Scan for the cell matching the given text and deliver its (x, y) coordinate at center. 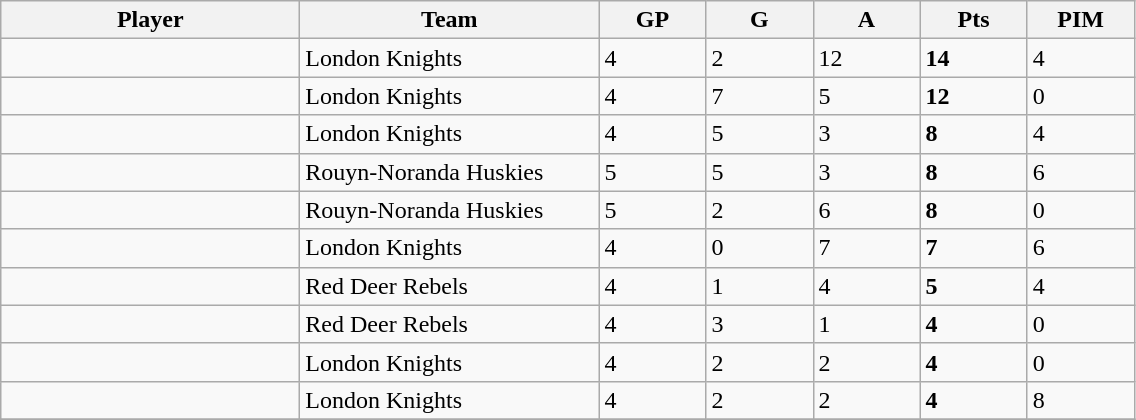
PIM (1080, 20)
A (866, 20)
GP (652, 20)
14 (974, 58)
G (760, 20)
Pts (974, 20)
Player (150, 20)
Team (450, 20)
